Pinpoint the cell where the given text exists, returning its [X, Y] midpoint coordinate. 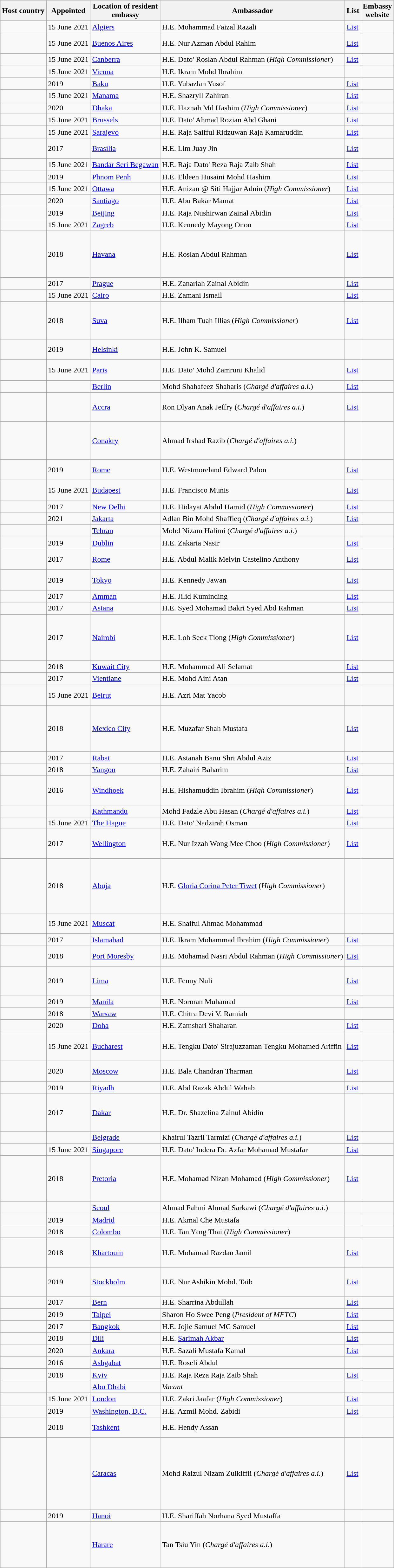
H.E. Roslan Abdul Rahman [253, 254]
H.E. Sarimah Akbar [253, 1339]
H.E. Dato' Roslan Abdul Rahman (High Commissioner) [253, 60]
H.E. Zakaria Nasir [253, 543]
London [125, 1399]
Mexico City [125, 728]
Bangkok [125, 1326]
Rabat [125, 758]
H.E. Ikram Mohammad Ibrahim (High Commissioner) [253, 940]
Beirut [125, 695]
H.E. Abu Bakar Mamat [253, 201]
Khartoum [125, 1253]
Adlan Bin Mohd Shaffieq (Chargé d'affaires a.i.) [253, 519]
H.E. Jilid Kuminding [253, 596]
Port Moresby [125, 956]
H.E. Raja Nushirwan Zainal Abidin [253, 213]
H.E. Nur Izzah Wong Mee Choo (High Commissioner) [253, 844]
Lima [125, 981]
H.E. Zamshari Shaharan [253, 1026]
Bern [125, 1302]
Manama [125, 96]
Conakry [125, 441]
Abuja [125, 886]
Seoul [125, 1208]
Havana [125, 254]
Embassywebsite [378, 11]
H.E. Bala Chandran Tharman [253, 1071]
H.E. Raja Reza Raja Zaib Shah [253, 1375]
Moscow [125, 1071]
H.E. Ikram Mohd Ibrahim [253, 72]
Helsinki [125, 349]
H.E. Tengku Dato' Sirajuzzaman Tengku Mohamed Ariffin [253, 1046]
H.E. Jojie Samuel MC Samuel [253, 1326]
Sarajevo [125, 132]
Pretoria [125, 1179]
Santiago [125, 201]
Algiers [125, 27]
Madrid [125, 1220]
Ottawa [125, 189]
Brussels [125, 120]
H.E. Mohammad Faizal Razali [253, 27]
Abu Dhabi [125, 1387]
Taipei [125, 1314]
Phnom Penh [125, 177]
Appointed [69, 11]
H.E. Akmal Che Mustafa [253, 1220]
Cairo [125, 295]
H.E. Zakri Jaafar (High Commissioner) [253, 1399]
Beijing [125, 213]
H.E. Norman Muhamad [253, 1002]
Hanoi [125, 1516]
H.E. Hendy Assan [253, 1428]
Mohd Nizam Halimi (Chargé d'affaires a.i.) [253, 531]
The Hague [125, 823]
H.E. Roseli Abdul [253, 1363]
H.E. Shariffah Norhana Syed Mustaffa [253, 1516]
H.E. Astanah Banu Shri Abdul Aziz [253, 758]
H.E. Muzafar Shah Mustafa [253, 728]
H.E. John K. Samuel [253, 349]
Ahmad Fahmi Ahmad Sarkawi (Chargé d'affaires a.i.) [253, 1208]
Dakar [125, 1113]
H.E. Lim Juay Jin [253, 148]
H.E. Sazali Mustafa Kamal [253, 1351]
Tashkent [125, 1428]
H.E. Dr. Shazelina Zainul Abidin [253, 1113]
Tokyo [125, 580]
Prague [125, 283]
H.E. Anizan @ Siti Hajjar Adnin (High Commissioner) [253, 189]
H.E. Sharrina Abdullah [253, 1302]
H.E. Zanariah Zainal Abidin [253, 283]
Khairul Tazril Tarmizi (Chargé d'affaires a.i.) [253, 1137]
H.E. Loh Seck Tiong (High Commissioner) [253, 637]
Caracas [125, 1474]
Vientiane [125, 679]
H.E. Raja Saifful Ridzuwan Raja Kamaruddin [253, 132]
H.E. Nur Azman Abdul Rahim [253, 43]
H.E. Hishamuddin Ibrahim (High Commissioner) [253, 790]
H.E. Shaiful Ahmad Mohammad [253, 924]
H.E. Raja Dato' Reza Raja Zaib Shah [253, 165]
H.E. Zahairi Baharim [253, 770]
Islamabad [125, 940]
Mohd Fadzle Abu Hasan (Chargé d'affaires a.i.) [253, 811]
H.E. Mohammad Ali Selamat [253, 667]
Paris [125, 370]
H.E. Dato' Indera Dr. Azfar Mohamad Mustafar [253, 1150]
Tehran [125, 531]
Kyiv [125, 1375]
Brasília [125, 148]
Suva [125, 320]
Ankara [125, 1351]
H.E. Tan Yang Thai (High Commissioner) [253, 1232]
H.E. Nur Ashikin Mohd. Taib [253, 1282]
H.E. Abdul Malik Melvin Castelino Anthony [253, 559]
Kuwait City [125, 667]
Berlin [125, 386]
H.E. Gloria Corina Peter Tiwet (High Commissioner) [253, 886]
Ambassador [253, 11]
H.E. Kennedy Mayong Onon [253, 225]
H.E. Yubazlan Yusof [253, 84]
Vacant [253, 1387]
H.E. Dato' Nadzirah Osman [253, 823]
H.E. Mohamad Razdan Jamil [253, 1253]
Riyadh [125, 1087]
Manila [125, 1002]
Dhaka [125, 108]
Windhoek [125, 790]
Harare [125, 1545]
Ashgabat [125, 1363]
Budapest [125, 490]
H.E. Mohamad Nasri Abdul Rahman (High Commissioner) [253, 956]
Accra [125, 407]
Mohd Shahafeez Shaharis (Chargé d'affaires a.i.) [253, 386]
H.E. Zamani Ismail [253, 295]
H.E. Mohd Aini Atan [253, 679]
H.E. Haznah Md Hashim (High Commissioner) [253, 108]
H.E. Azmil Mohd. Zabidi [253, 1411]
H.E. Eldeen Husaini Mohd Hashim [253, 177]
H.E. Kennedy Jawan [253, 580]
H.E. Hidayat Abdul Hamid (High Commissioner) [253, 507]
Nairobi [125, 637]
Baku [125, 84]
Bandar Seri Begawan [125, 165]
Zagreb [125, 225]
H.E. Syed Mohamad Bakri Syed Abd Rahman [253, 608]
Vienna [125, 72]
H.E. Dato' Ahmad Rozian Abd Ghani [253, 120]
H.E. Fenny Nuli [253, 981]
Colombo [125, 1232]
Bucharest [125, 1046]
Stockholm [125, 1282]
Sharon Ho Swee Peng (President of MFTC) [253, 1314]
Doha [125, 1026]
Host country [23, 11]
Amman [125, 596]
H.E. Ilham Tuah Illias (High Commissioner) [253, 320]
Jakarta [125, 519]
Mohd Raizul Nizam Zulkiffli (Chargé d'affaires a.i.) [253, 1474]
Astana [125, 608]
Dublin [125, 543]
Kathmandu [125, 811]
Washington, D.C. [125, 1411]
Location of residentembassy [125, 11]
New Delhi [125, 507]
H.E. Mohamad Nizan Mohamad (High Commissioner) [253, 1179]
H.E. Dato' Mohd Zamruni Khalid [253, 370]
H.E. Chitra Devi V. Ramiah [253, 1014]
Dili [125, 1339]
H.E. Azri Mat Yacob [253, 695]
Canberra [125, 60]
Ron Dlyan Anak Jeffry (Chargé d'affaires a.i.) [253, 407]
Yangon [125, 770]
Warsaw [125, 1014]
Ahmad Irshad Razib (Chargé d'affaires a.i.) [253, 441]
H.E. Westmoreland Edward Palon [253, 470]
Buenos Aires [125, 43]
H.E. Shazryll Zahiran [253, 96]
2021 [69, 519]
Wellington [125, 844]
Muscat [125, 924]
Singapore [125, 1150]
H.E. Francisco Munis [253, 490]
Tan Tsiu Yin (Chargé d'affaires a.i.) [253, 1545]
H.E. Abd Razak Abdul Wahab [253, 1087]
Belgrade [125, 1137]
